Determine the (X, Y) coordinate at the center of the cell enclosing the given text.  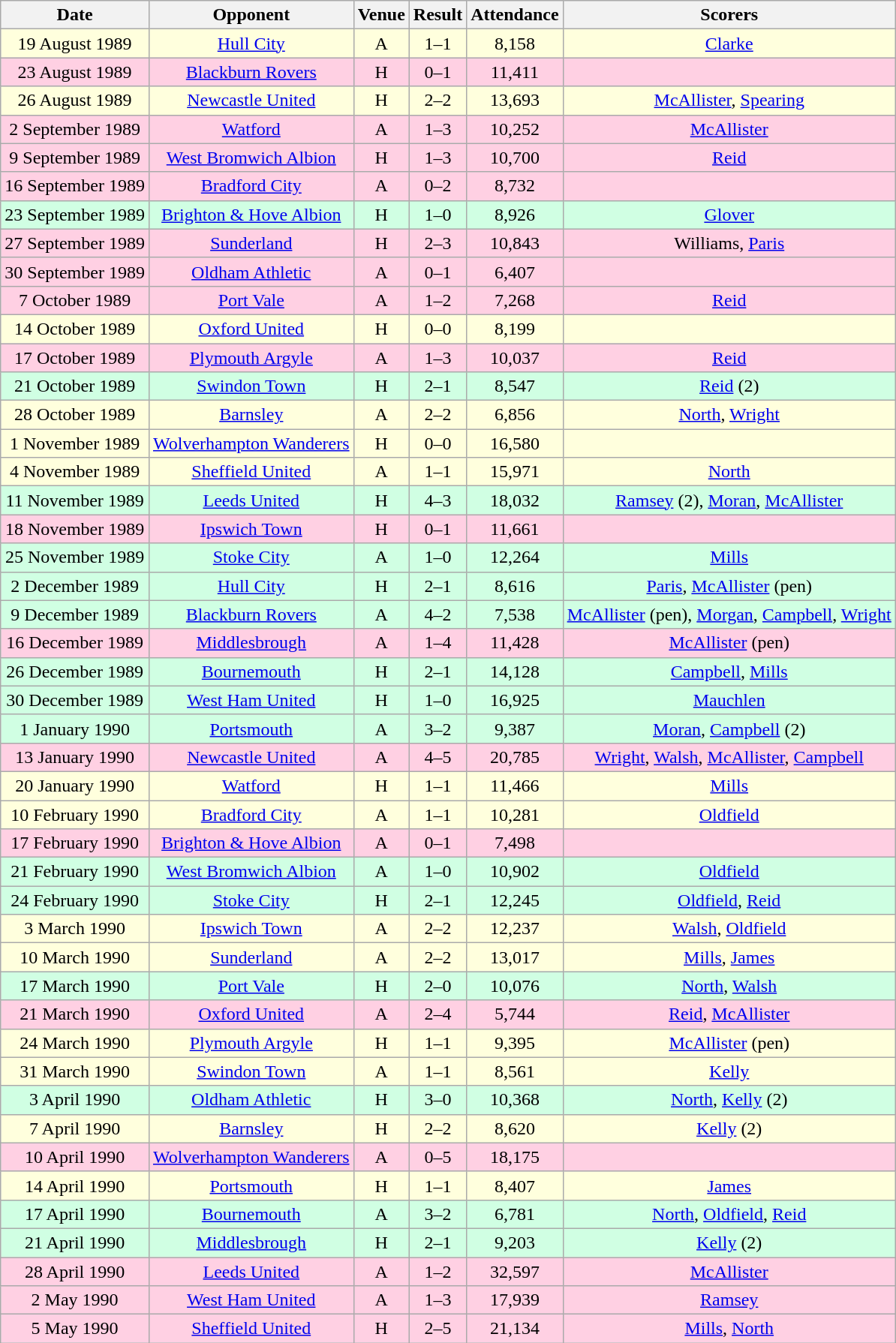
Wright, Walsh, McAllister, Campbell (729, 757)
Walsh, Oldfield (729, 929)
9,395 (515, 1043)
Williams, Paris (729, 243)
8,407 (515, 1185)
21 October 1989 (75, 386)
North, Oldfield, Reid (729, 1214)
3 March 1990 (75, 929)
21,134 (515, 1329)
10 March 1990 (75, 957)
Mills, North (729, 1329)
8,616 (515, 586)
7,498 (515, 843)
14 October 1989 (75, 329)
3 April 1990 (75, 1100)
Paris, McAllister (pen) (729, 586)
10,037 (515, 358)
0–2 (437, 186)
11,466 (515, 786)
10,700 (515, 158)
Oldfield, Reid (729, 900)
2–5 (437, 1329)
26 December 1989 (75, 671)
14,128 (515, 671)
31 March 1990 (75, 1071)
6,407 (515, 272)
2–3 (437, 243)
17,939 (515, 1300)
15,971 (515, 472)
10,281 (515, 814)
12,237 (515, 929)
Result (437, 15)
6,856 (515, 415)
Scorers (729, 15)
12,245 (515, 900)
20,785 (515, 757)
27 September 1989 (75, 243)
21 April 1990 (75, 1242)
18,032 (515, 500)
16 September 1989 (75, 186)
2–0 (437, 986)
16,580 (515, 443)
7,268 (515, 300)
Mills, James (729, 957)
11,661 (515, 529)
McAllister (pen), Morgan, Campbell, Wright (729, 614)
Ramsey (729, 1300)
26 August 1989 (75, 101)
1 November 1989 (75, 443)
23 August 1989 (75, 72)
16,925 (515, 700)
13,017 (515, 957)
10,252 (515, 129)
8,620 (515, 1128)
23 September 1989 (75, 215)
0–5 (437, 1157)
32,597 (515, 1272)
Ramsey (2), Moran, McAllister (729, 500)
North, Wright (729, 415)
10,368 (515, 1100)
McAllister, Spearing (729, 101)
18 November 1989 (75, 529)
Attendance (515, 15)
8,199 (515, 329)
7 April 1990 (75, 1128)
North, Walsh (729, 986)
9,387 (515, 729)
8,926 (515, 215)
8,547 (515, 386)
17 October 1989 (75, 358)
13,693 (515, 101)
North (729, 472)
Clarke (729, 44)
James (729, 1185)
20 January 1990 (75, 786)
10,843 (515, 243)
5,744 (515, 1014)
21 February 1990 (75, 872)
Moran, Campbell (2) (729, 729)
8,561 (515, 1071)
12,264 (515, 557)
28 April 1990 (75, 1272)
Date (75, 15)
2–4 (437, 1014)
Mauchlen (729, 700)
9 December 1989 (75, 614)
3–0 (437, 1100)
Venue (381, 15)
North, Kelly (2) (729, 1100)
8,158 (515, 44)
16 December 1989 (75, 643)
7,538 (515, 614)
30 December 1989 (75, 700)
1 January 1990 (75, 729)
14 April 1990 (75, 1185)
17 February 1990 (75, 843)
11,411 (515, 72)
4 November 1989 (75, 472)
18,175 (515, 1157)
21 March 1990 (75, 1014)
10,902 (515, 872)
11,428 (515, 643)
Campbell, Mills (729, 671)
6,781 (515, 1214)
24 February 1990 (75, 900)
Reid, McAllister (729, 1014)
28 October 1989 (75, 415)
4–5 (437, 757)
2 September 1989 (75, 129)
9 September 1989 (75, 158)
2 December 1989 (75, 586)
17 April 1990 (75, 1214)
10 February 1990 (75, 814)
5 May 1990 (75, 1329)
7 October 1989 (75, 300)
Opponent (251, 15)
17 March 1990 (75, 986)
9,203 (515, 1242)
Reid (2) (729, 386)
Kelly (729, 1071)
1–4 (437, 643)
25 November 1989 (75, 557)
Glover (729, 215)
24 March 1990 (75, 1043)
11 November 1989 (75, 500)
13 January 1990 (75, 757)
4–2 (437, 614)
4–3 (437, 500)
19 August 1989 (75, 44)
2 May 1990 (75, 1300)
8,732 (515, 186)
10 April 1990 (75, 1157)
10,076 (515, 986)
30 September 1989 (75, 272)
